Output the [x, y] coordinate of the center of the cell containing the given text.  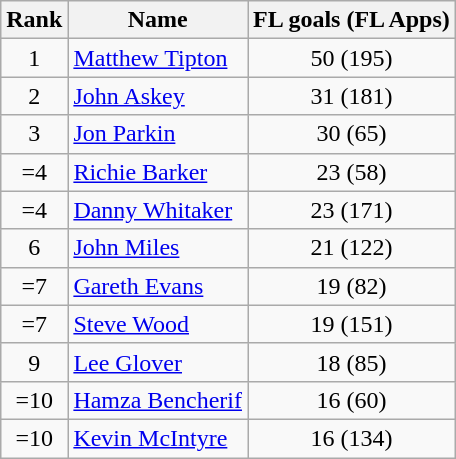
Hamza Bencherif [158, 400]
Jon Parkin [158, 134]
Kevin McIntyre [158, 438]
2 [34, 96]
19 (82) [352, 286]
50 (195) [352, 58]
30 (65) [352, 134]
23 (171) [352, 210]
Danny Whitaker [158, 210]
Gareth Evans [158, 286]
21 (122) [352, 248]
16 (134) [352, 438]
Matthew Tipton [158, 58]
Rank [34, 20]
Richie Barker [158, 172]
Name [158, 20]
6 [34, 248]
Steve Wood [158, 324]
3 [34, 134]
John Miles [158, 248]
1 [34, 58]
23 (58) [352, 172]
9 [34, 362]
Lee Glover [158, 362]
John Askey [158, 96]
16 (60) [352, 400]
18 (85) [352, 362]
31 (181) [352, 96]
FL goals (FL Apps) [352, 20]
19 (151) [352, 324]
